Search for the cell housing the specified text and yield its (x, y) center coordinate. 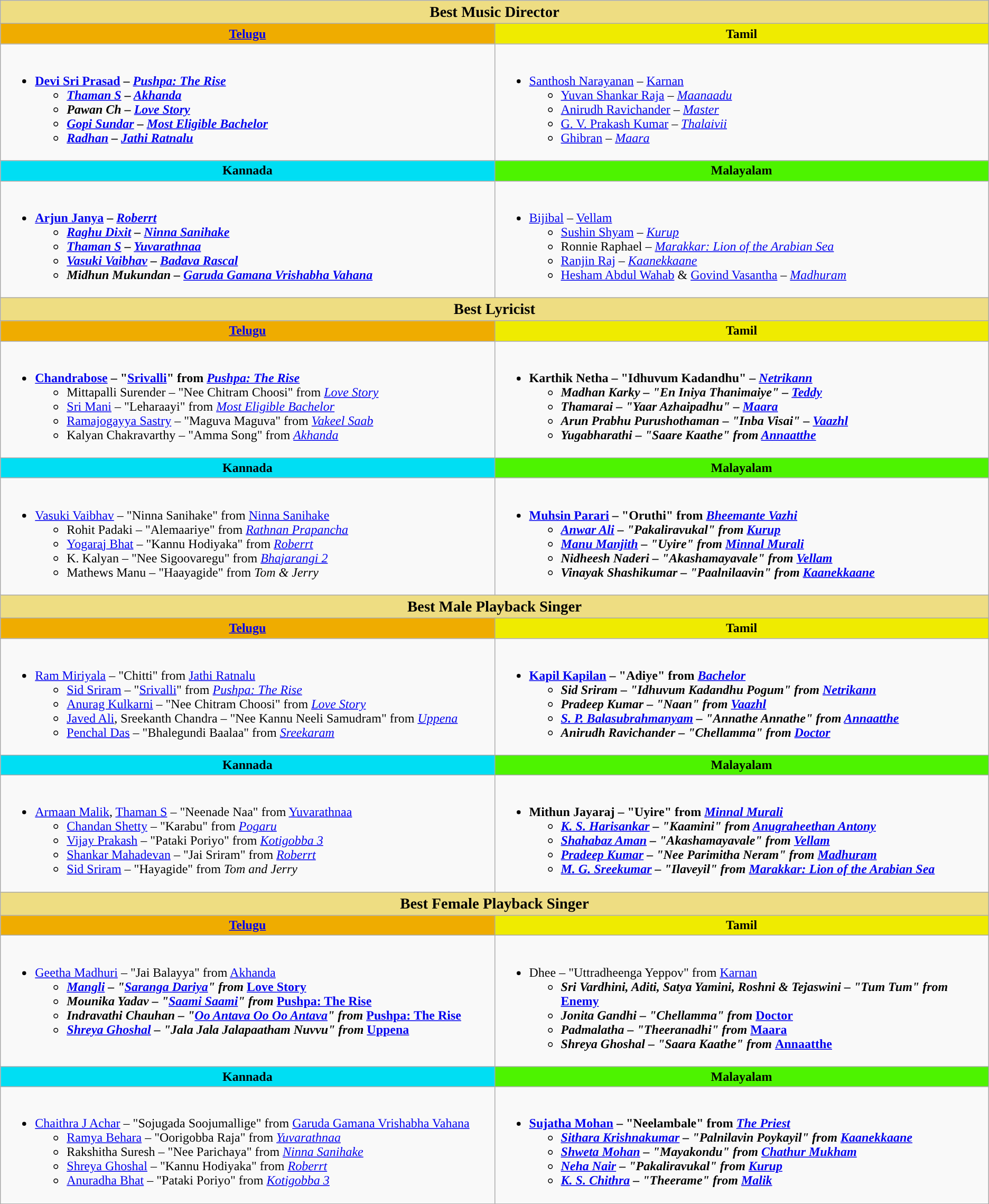
Devi Sri Prasad – Pushpa: The RiseThaman S – AkhandaPawan Ch – Love StoryGopi Sundar – Most Eligible BachelorRadhan – Jathi Ratnalu (247, 103)
Arjun Janya – RoberrtRaghu Dixit – Ninna SanihakeThaman S – YuvarathnaaVasuki Vaibhav – Badava RascalMidhun Mukundan – Garuda Gamana Vrishabha Vahana (247, 239)
Best Lyricist (494, 309)
Best Male Playback Singer (494, 606)
Santhosh Narayanan – KarnanYuvan Shankar Raja – MaanaaduAnirudh Ravichander – MasterG. V. Prakash Kumar – ThalaiviiGhibran – Maara (742, 103)
Best Female Playback Singer (494, 904)
Best Music Director (494, 12)
